Determine the (x, y) coordinate at the center of the cell enclosing the given text.  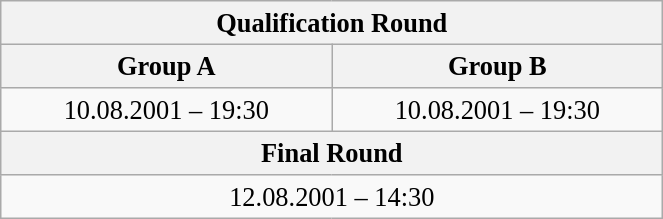
Group A (166, 66)
12.08.2001 – 14:30 (332, 197)
Final Round (332, 153)
Group B (498, 66)
Qualification Round (332, 22)
